Pinpoint the cell where the given text exists, returning its [X, Y] midpoint coordinate. 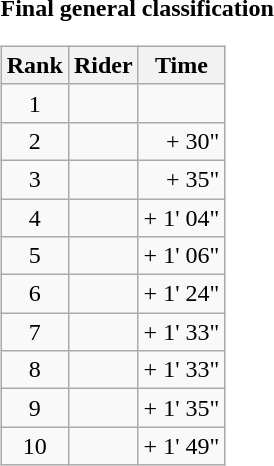
Rank [34, 65]
5 [34, 256]
2 [34, 141]
+ 30" [182, 141]
+ 35" [182, 179]
4 [34, 217]
+ 1' 24" [182, 294]
1 [34, 103]
+ 1' 04" [182, 217]
9 [34, 408]
Time [182, 65]
+ 1' 49" [182, 446]
+ 1' 06" [182, 256]
8 [34, 370]
Rider [103, 65]
10 [34, 446]
7 [34, 332]
6 [34, 294]
+ 1' 35" [182, 408]
3 [34, 179]
